Capture the cell that displays the provided text and extract its [X, Y] central coordinate. 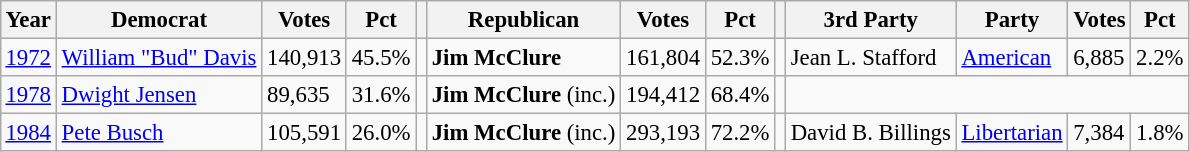
Jean L. Stafford [870, 57]
293,193 [664, 133]
26.0% [380, 133]
2.2% [1160, 57]
68.4% [740, 95]
1.8% [1160, 133]
David B. Billings [870, 133]
American [1012, 57]
194,412 [664, 95]
Republican [523, 20]
Democrat [158, 20]
72.2% [740, 133]
31.6% [380, 95]
1984 [28, 133]
Libertarian [1012, 133]
William "Bud" Davis [158, 57]
52.3% [740, 57]
1978 [28, 95]
Year [28, 20]
1972 [28, 57]
7,384 [1100, 133]
161,804 [664, 57]
Jim McClure [523, 57]
89,635 [304, 95]
105,591 [304, 133]
Dwight Jensen [158, 95]
Party [1012, 20]
45.5% [380, 57]
6,885 [1100, 57]
140,913 [304, 57]
Pete Busch [158, 133]
3rd Party [870, 20]
